Find where the given text appears and provide that cell's center as [x, y] coordinate. 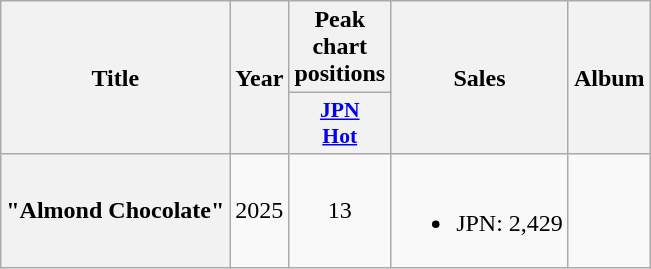
Album [609, 78]
Year [260, 78]
2025 [260, 210]
JPN: 2,429 [480, 210]
Peak chart positions [340, 47]
"Almond Chocolate" [116, 210]
13 [340, 210]
JPNHot [340, 124]
Sales [480, 78]
Title [116, 78]
